Return the (X, Y) coordinate for the center point of the cell that contains the specified text.  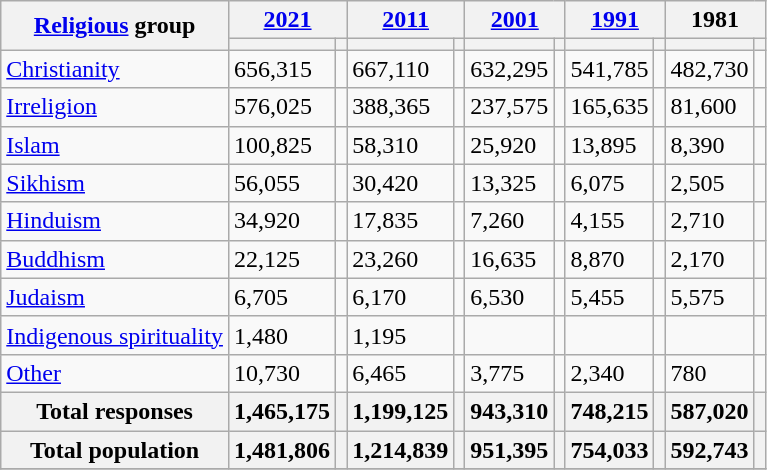
8,390 (710, 145)
576,025 (282, 107)
Indigenous spirituality (115, 335)
5,455 (610, 297)
4,155 (610, 221)
1991 (615, 20)
Christianity (115, 69)
1,195 (400, 335)
Buddhism (115, 259)
748,215 (610, 411)
Hinduism (115, 221)
5,575 (710, 297)
1,199,125 (400, 411)
2,340 (610, 373)
16,635 (510, 259)
632,295 (510, 69)
951,395 (510, 449)
100,825 (282, 145)
1,481,806 (282, 449)
667,110 (400, 69)
482,730 (710, 69)
1981 (715, 20)
2001 (515, 20)
10,730 (282, 373)
Islam (115, 145)
Total population (115, 449)
3,775 (510, 373)
34,920 (282, 221)
6,170 (400, 297)
587,020 (710, 411)
7,260 (510, 221)
2,170 (710, 259)
754,033 (610, 449)
2,710 (710, 221)
541,785 (610, 69)
6,075 (610, 183)
2,505 (710, 183)
81,600 (710, 107)
Judaism (115, 297)
13,325 (510, 183)
6,465 (400, 373)
6,530 (510, 297)
Sikhism (115, 183)
30,420 (400, 183)
Total responses (115, 411)
22,125 (282, 259)
1,465,175 (282, 411)
25,920 (510, 145)
388,365 (400, 107)
Other (115, 373)
1,214,839 (400, 449)
165,635 (610, 107)
23,260 (400, 259)
56,055 (282, 183)
943,310 (510, 411)
656,315 (282, 69)
58,310 (400, 145)
17,835 (400, 221)
2011 (406, 20)
8,870 (610, 259)
Irreligion (115, 107)
13,895 (610, 145)
237,575 (510, 107)
780 (710, 373)
2021 (287, 20)
592,743 (710, 449)
6,705 (282, 297)
Religious group (115, 26)
1,480 (282, 335)
